Detect which cell encompasses the target text, then output its (X, Y) center coordinate. 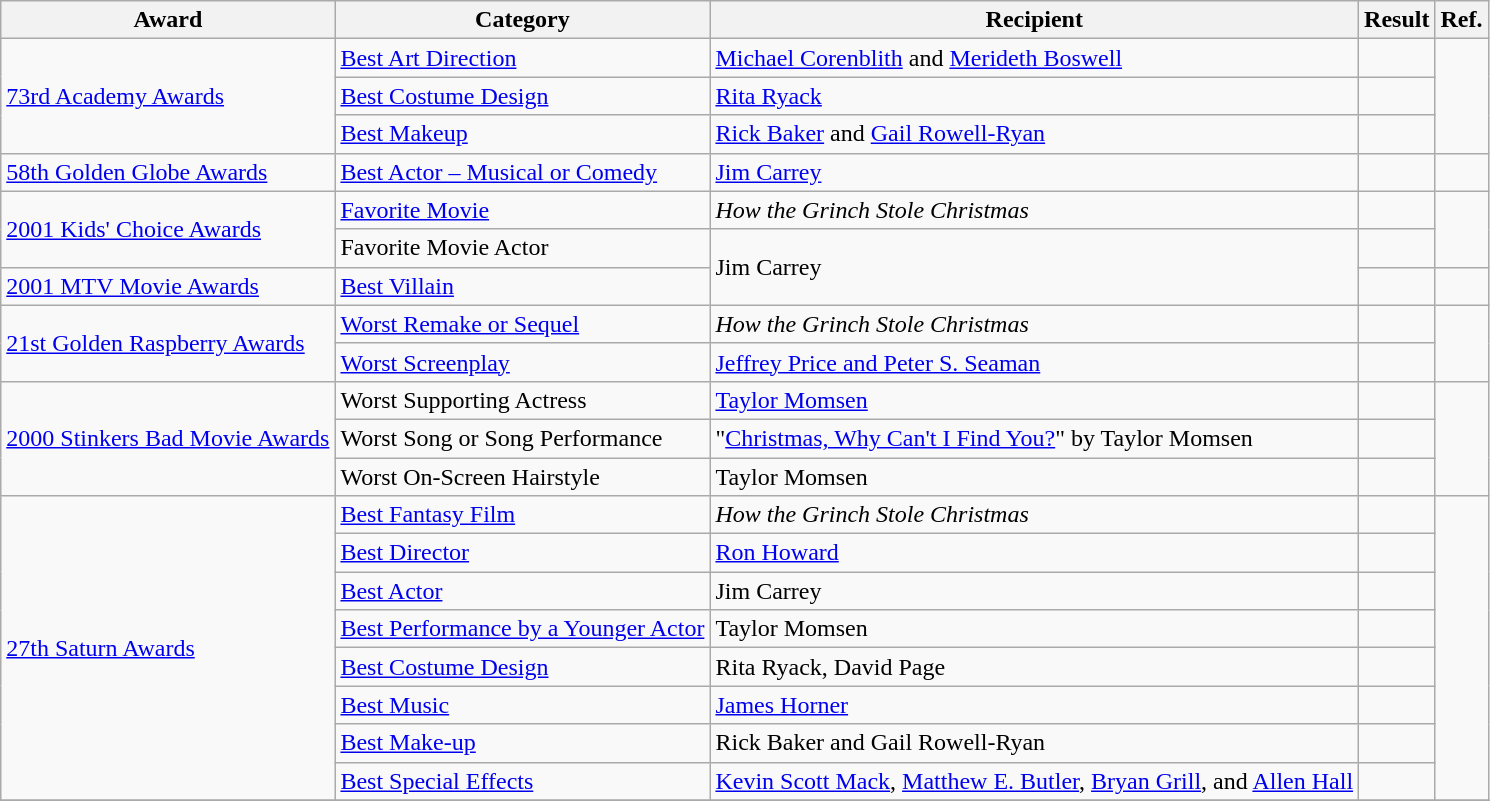
73rd Academy Awards (168, 96)
Ref. (1462, 20)
Worst Remake or Sequel (522, 324)
Worst On-Screen Hairstyle (522, 477)
Best Music (522, 705)
Rita Ryack, David Page (1034, 667)
Award (168, 20)
Best Director (522, 553)
Best Make-up (522, 743)
Kevin Scott Mack, Matthew E. Butler, Bryan Grill, and Allen Hall (1034, 781)
James Horner (1034, 705)
Recipient (1034, 20)
Best Special Effects (522, 781)
Best Performance by a Younger Actor (522, 629)
Favorite Movie Actor (522, 248)
Best Makeup (522, 134)
Michael Corenblith and Merideth Boswell (1034, 58)
Category (522, 20)
2001 Kids' Choice Awards (168, 229)
Best Actor – Musical or Comedy (522, 172)
2001 MTV Movie Awards (168, 286)
Result (1397, 20)
Ron Howard (1034, 553)
"Christmas, Why Can't I Find You?" by Taylor Momsen (1034, 438)
Worst Supporting Actress (522, 400)
Best Villain (522, 286)
Best Actor (522, 591)
27th Saturn Awards (168, 648)
Rita Ryack (1034, 96)
Best Fantasy Film (522, 515)
Favorite Movie (522, 210)
2000 Stinkers Bad Movie Awards (168, 438)
58th Golden Globe Awards (168, 172)
Jeffrey Price and Peter S. Seaman (1034, 362)
Best Art Direction (522, 58)
21st Golden Raspberry Awards (168, 343)
Worst Screenplay (522, 362)
Worst Song or Song Performance (522, 438)
